Pinpoint the cell where the given text exists, returning its (X, Y) midpoint coordinate. 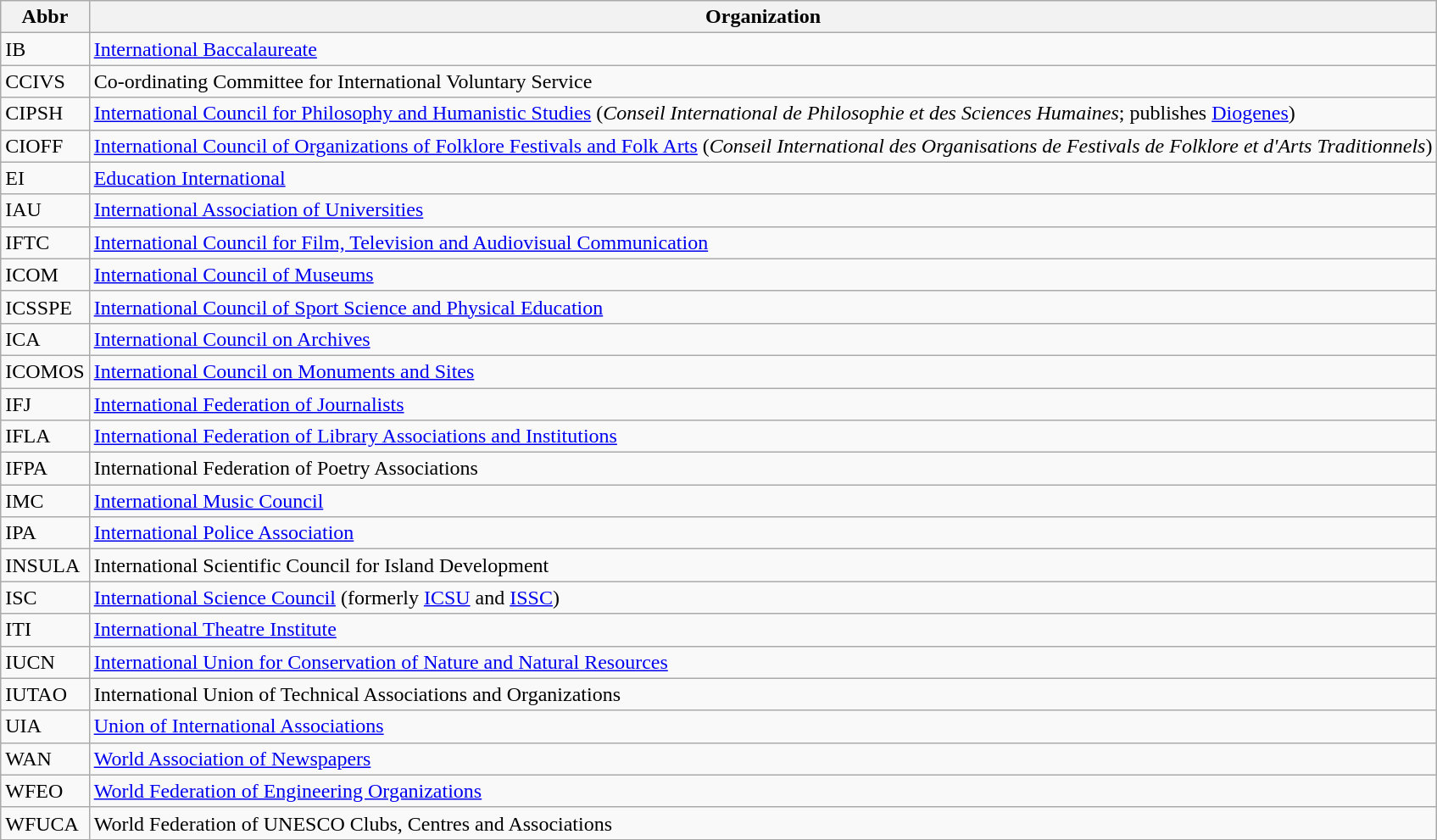
Union of International Associations (763, 726)
IUTAO (45, 694)
IAU (45, 210)
ITI (45, 630)
International Council of Museums (763, 275)
CCIVS (45, 81)
CIPSH (45, 114)
ISC (45, 598)
IUCN (45, 662)
International Theatre Institute (763, 630)
International Council on Archives (763, 339)
International Music Council (763, 501)
International Council of Sport Science and Physical Education (763, 307)
Organization (763, 17)
IB (45, 49)
Education International (763, 178)
International Union for Conservation of Nature and Natural Resources (763, 662)
Co-ordinating Committee for International Voluntary Service (763, 81)
CIOFF (45, 146)
IFPA (45, 469)
UIA (45, 726)
WAN (45, 759)
International Federation of Library Associations and Institutions (763, 437)
World Federation of UNESCO Clubs, Centres and Associations (763, 823)
International Union of Technical Associations and Organizations (763, 694)
World Association of Newspapers (763, 759)
ICA (45, 339)
International Federation of Journalists (763, 404)
IFJ (45, 404)
WFUCA (45, 823)
International Council for Philosophy and Humanistic Studies (Conseil International de Philosophie et des Sciences Humaines; publishes Diogenes) (763, 114)
WFEO (45, 791)
IMC (45, 501)
ICOMOS (45, 371)
Abbr (45, 17)
IFTC (45, 242)
ICSSPE (45, 307)
EI (45, 178)
ICOM (45, 275)
IPA (45, 533)
INSULA (45, 565)
International Association of Universities (763, 210)
International Scientific Council for Island Development (763, 565)
International Science Council (formerly ICSU and ISSC) (763, 598)
International Police Association (763, 533)
International Baccalaureate (763, 49)
World Federation of Engineering Organizations (763, 791)
International Council on Monuments and Sites (763, 371)
International Federation of Poetry Associations (763, 469)
IFLA (45, 437)
International Council for Film, Television and Audiovisual Communication (763, 242)
